From the cell containing the given text, extract its center point as (X, Y) coordinate. 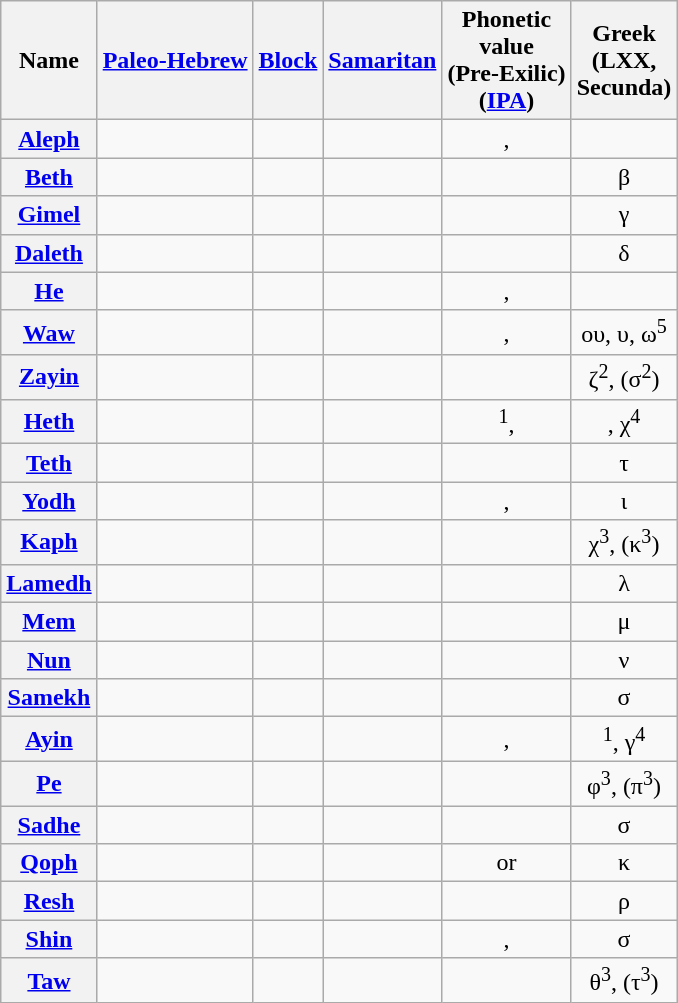
ζ2, (σ2) (624, 378)
Nun (49, 660)
Yodh (49, 501)
or (506, 863)
δ (624, 253)
τ (624, 463)
θ3, (τ3) (624, 980)
φ3, (π3) (624, 784)
Waw (49, 332)
χ3, (κ3) (624, 542)
Paleo-Hebrew (175, 60)
ν (624, 660)
Sadhe (49, 825)
Kaph (49, 542)
λ (624, 583)
Greek(LXX,Secunda) (624, 60)
Samekh (49, 698)
1, (506, 422)
Teth (49, 463)
Mem (49, 622)
ι (624, 501)
γ (624, 215)
ου, υ, ω5 (624, 332)
β (624, 177)
Zayin (49, 378)
Resh (49, 901)
Ayin (49, 740)
Taw (49, 980)
Lamedh (49, 583)
Beth (49, 177)
Heth (49, 422)
Aleph (49, 139)
Block (288, 60)
1, γ4 (624, 740)
κ (624, 863)
Name (49, 60)
Samaritan (382, 60)
Pe (49, 784)
μ (624, 622)
Gimel (49, 215)
, χ4 (624, 422)
Daleth (49, 253)
ρ (624, 901)
He (49, 291)
Phoneticvalue(Pre-Exilic)(IPA) (506, 60)
Shin (49, 939)
Qoph (49, 863)
